Identify which cell holds the provided text, then report its [X, Y] central coordinate. 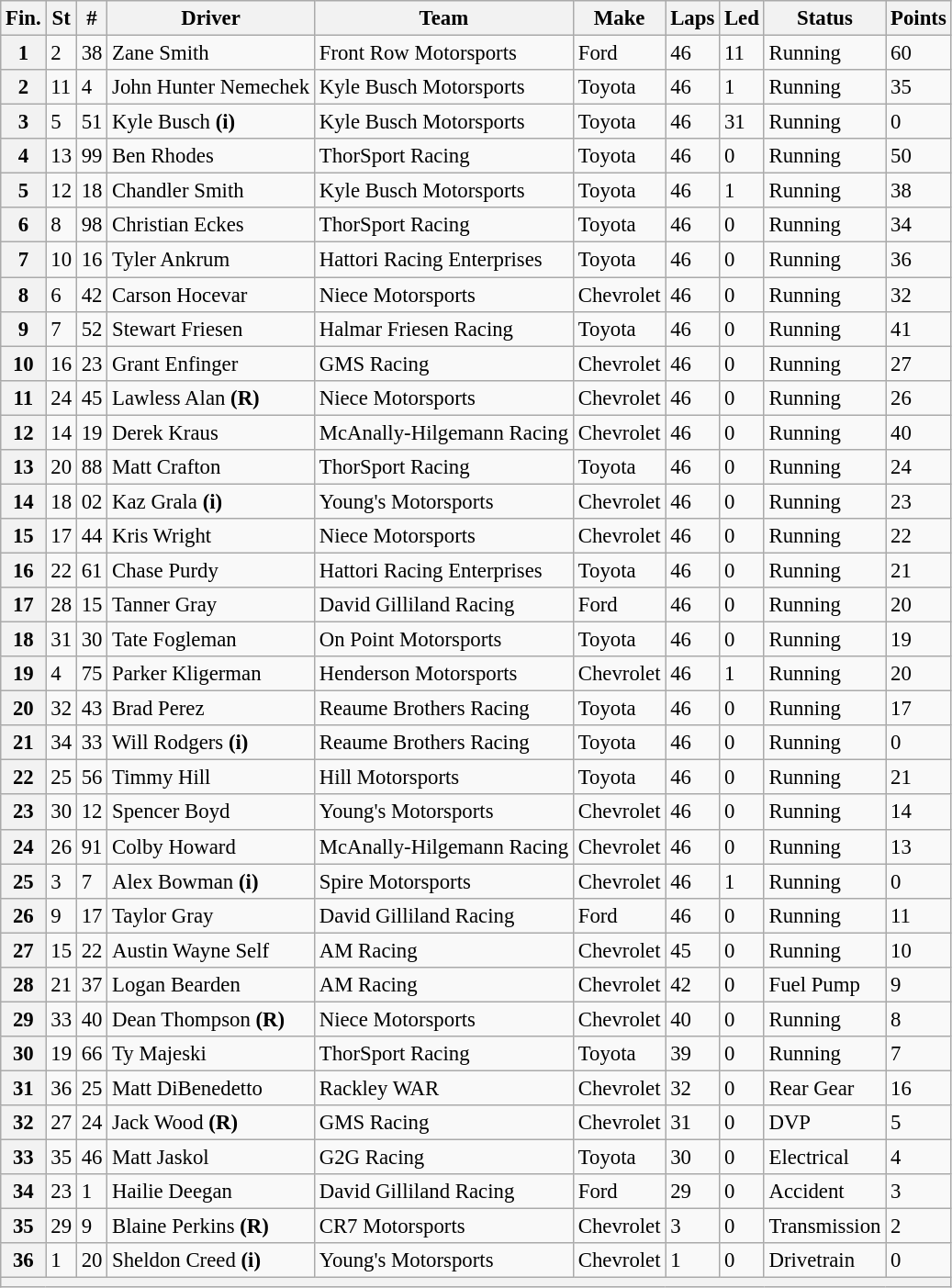
44 [92, 536]
56 [92, 778]
Dean Thompson (R) [211, 1019]
Carson Hocevar [211, 295]
Driver [211, 18]
Colby Howard [211, 846]
Hailie Deegan [211, 1192]
66 [92, 1054]
Henderson Motorsports [443, 674]
Status [824, 18]
39 [692, 1054]
Kaz Grala (i) [211, 501]
91 [92, 846]
Timmy Hill [211, 778]
Ty Majeski [211, 1054]
Stewart Friesen [211, 329]
Lawless Alan (R) [211, 398]
Tyler Ankrum [211, 260]
Matt Crafton [211, 467]
Front Row Motorsports [443, 53]
John Hunter Nemechek [211, 87]
Christian Eckes [211, 225]
60 [918, 53]
DVP [824, 1123]
51 [92, 122]
Alex Bowman (i) [211, 881]
98 [92, 225]
Zane Smith [211, 53]
Team [443, 18]
Matt Jaskol [211, 1158]
Taylor Gray [211, 915]
Chandler Smith [211, 191]
Brad Perez [211, 709]
Sheldon Creed (i) [211, 1260]
75 [92, 674]
Halmar Friesen Racing [443, 329]
37 [92, 985]
Rear Gear [824, 1088]
50 [918, 156]
Accident [824, 1192]
61 [92, 570]
CR7 Motorsports [443, 1226]
52 [92, 329]
Kris Wright [211, 536]
Parker Kligerman [211, 674]
Points [918, 18]
Drivetrain [824, 1260]
# [92, 18]
43 [92, 709]
Hill Motorsports [443, 778]
Kyle Busch (i) [211, 122]
Ben Rhodes [211, 156]
Tanner Gray [211, 605]
On Point Motorsports [443, 640]
Derek Kraus [211, 432]
Rackley WAR [443, 1088]
Grant Enfinger [211, 364]
Spire Motorsports [443, 881]
St [61, 18]
Led [742, 18]
G2G Racing [443, 1158]
02 [92, 501]
Logan Bearden [211, 985]
88 [92, 467]
Jack Wood (R) [211, 1123]
Matt DiBenedetto [211, 1088]
Make [619, 18]
41 [918, 329]
Tate Fogleman [211, 640]
Blaine Perkins (R) [211, 1226]
Will Rodgers (i) [211, 743]
Transmission [824, 1226]
Chase Purdy [211, 570]
Laps [692, 18]
Fuel Pump [824, 985]
Fin. [24, 18]
Electrical [824, 1158]
Austin Wayne Self [211, 950]
99 [92, 156]
Spencer Boyd [211, 812]
